Detect which cell encompasses the target text, then output its (x, y) center coordinate. 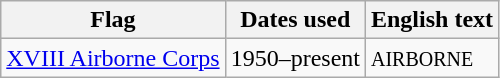
Dates used (295, 20)
AIRBORNE (432, 58)
XVIII Airborne Corps (113, 58)
English text (432, 20)
Flag (113, 20)
1950–present (295, 58)
